Extract the (X, Y) coordinate from the center of the cell holding the provided text.  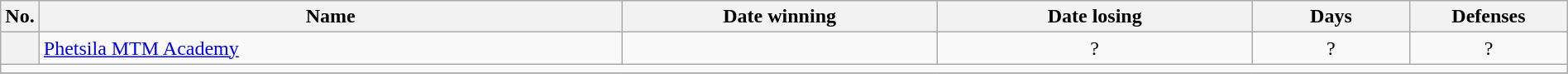
Days (1331, 17)
No. (20, 17)
Date winning (779, 17)
Name (331, 17)
Date losing (1095, 17)
Defenses (1489, 17)
Phetsila MTM Academy (331, 48)
